Pinpoint the cell where the given text exists, returning its [x, y] midpoint coordinate. 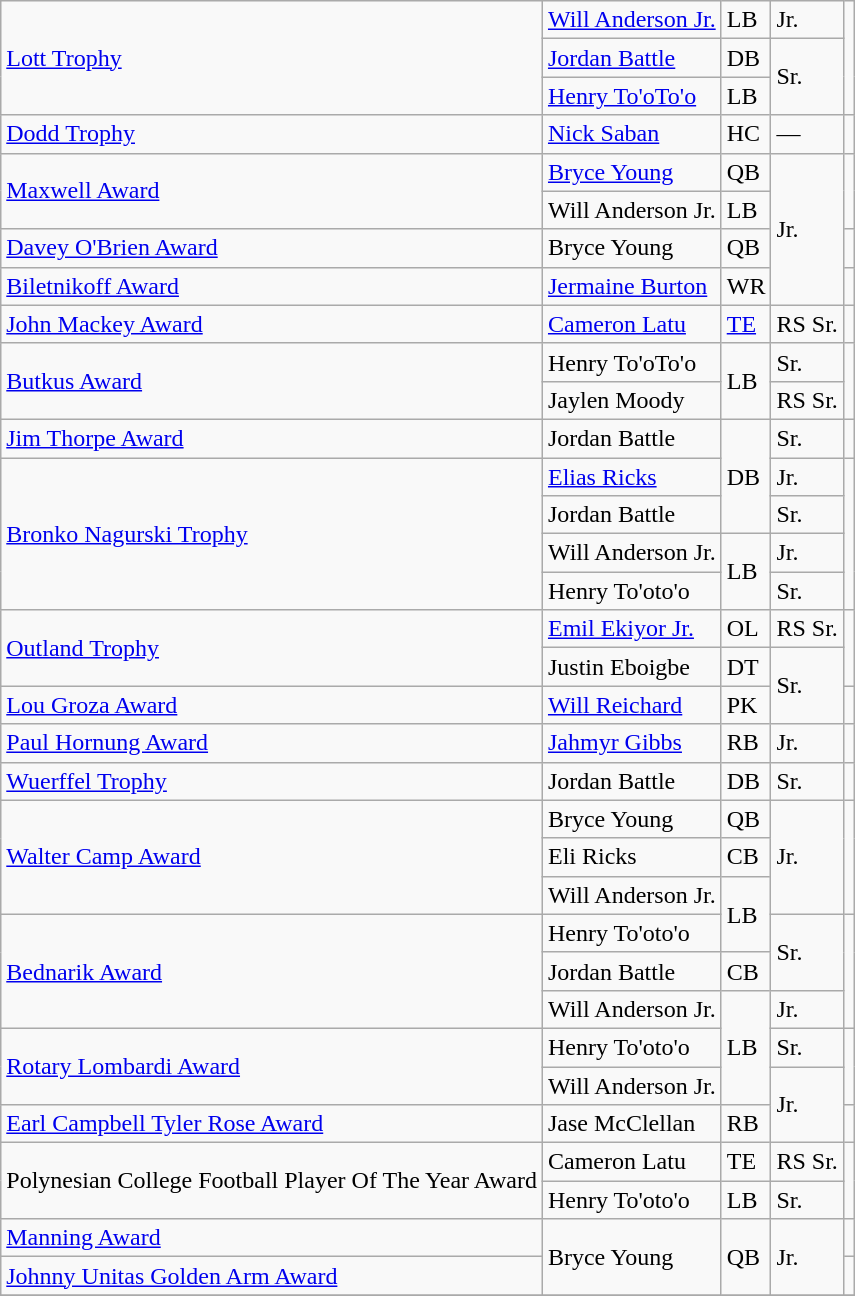
Wuerffel Trophy [272, 781]
DT [746, 667]
— [807, 134]
Jermaine Burton [632, 286]
OL [746, 629]
Rotary Lombardi Award [272, 1066]
Paul Hornung Award [272, 743]
HC [746, 134]
Justin Eboigbe [632, 667]
Davey O'Brien Award [272, 248]
Elias Ricks [632, 477]
Jahmyr Gibbs [632, 743]
Walter Camp Award [272, 857]
Maxwell Award [272, 191]
Earl Campbell Tyler Rose Award [272, 1124]
Outland Trophy [272, 648]
John Mackey Award [272, 324]
Emil Ekiyor Jr. [632, 629]
Butkus Award [272, 381]
Johnny Unitas Golden Arm Award [272, 1276]
WR [746, 286]
Will Reichard [632, 705]
Lott Trophy [272, 58]
Biletnikoff Award [272, 286]
Manning Award [272, 1238]
Nick Saban [632, 134]
Lou Groza Award [272, 705]
Jaylen Moody [632, 400]
Dodd Trophy [272, 134]
Bronko Nagurski Trophy [272, 534]
PK [746, 705]
Bednarik Award [272, 971]
Jim Thorpe Award [272, 438]
Jase McClellan [632, 1124]
Polynesian College Football Player Of The Year Award [272, 1181]
Eli Ricks [632, 857]
